Return (x, y) of the center of cell containing provided text 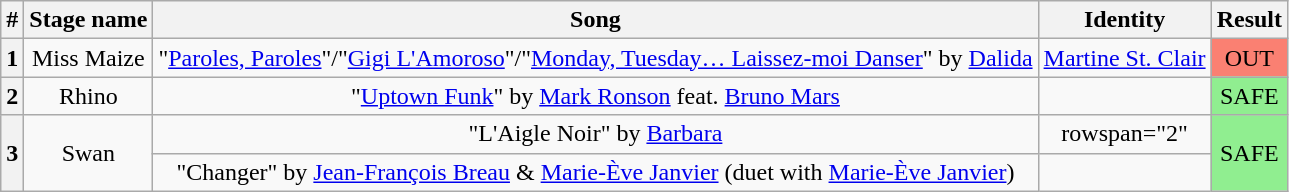
rowspan="2" (1124, 134)
Result (1249, 20)
"L'Aigle Noir" by Barbara (596, 134)
3 (12, 153)
"Paroles, Paroles"/"Gigi L'Amoroso"/"Monday, Tuesday… Laissez‐moi Danser" by Dalida (596, 58)
Martine St. Clair (1124, 58)
Identity (1124, 20)
# (12, 20)
"Uptown Funk" by Mark Ronson feat. Bruno Mars (596, 96)
Miss Maize (88, 58)
Stage name (88, 20)
"Changer" by Jean-François Breau & Marie-Ève Janvier (duet with Marie-Ève Janvier) (596, 172)
Swan (88, 153)
1 (12, 58)
2 (12, 96)
Rhino (88, 96)
OUT (1249, 58)
Song (596, 20)
